Extract the (X, Y) coordinate from the center of the cell holding the provided text.  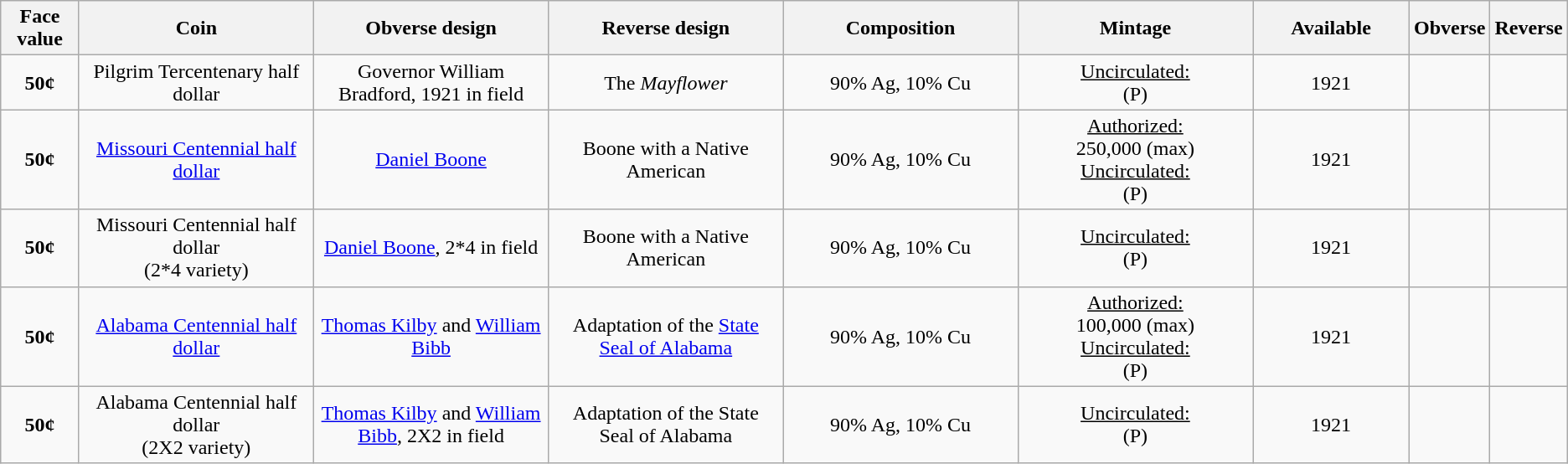
Pilgrim Tercentenary half dollar (196, 82)
Thomas Kilby and William Bibb (431, 337)
Obverse (1450, 28)
Composition (900, 28)
Daniel Boone (431, 159)
Alabama Centennial half dollar (196, 337)
Reverse (1529, 28)
Authorized:100,000 (max)Uncirculated: (P) (1135, 337)
Obverse design (431, 28)
Daniel Boone, 2*4 in field (431, 248)
Missouri Centennial half dollar(2*4 variety) (196, 248)
Governor William Bradford, 1921 in field (431, 82)
Thomas Kilby and William Bibb, 2X2 in field (431, 425)
The Mayflower (666, 82)
Alabama Centennial half dollar(2X2 variety) (196, 425)
Coin (196, 28)
Face value (40, 28)
Missouri Centennial half dollar (196, 159)
Mintage (1135, 28)
Available (1332, 28)
Reverse design (666, 28)
Authorized:250,000 (max)Uncirculated: (P) (1135, 159)
